Provide the [x, y] coordinate of the cell's center where the given text is located.  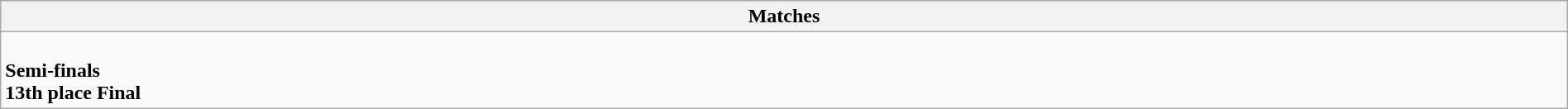
Semi-finals 13th place Final [784, 70]
Matches [784, 17]
